Pinpoint the cell where the given text exists, returning its (x, y) midpoint coordinate. 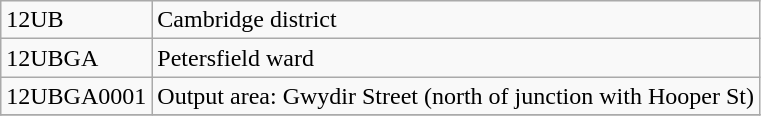
Output area: Gwydir Street (north of junction with Hooper St) (456, 96)
12UBGA0001 (76, 96)
Cambridge district (456, 20)
Petersfield ward (456, 58)
12UBGA (76, 58)
12UB (76, 20)
